Provide the [X, Y] coordinate of the cell's center where the given text is located.  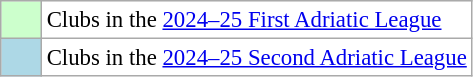
Clubs in the 2024–25 Second Adriatic League [256, 58]
Clubs in the 2024–25 First Adriatic League [256, 20]
